Return (X, Y) of the center of cell containing provided text 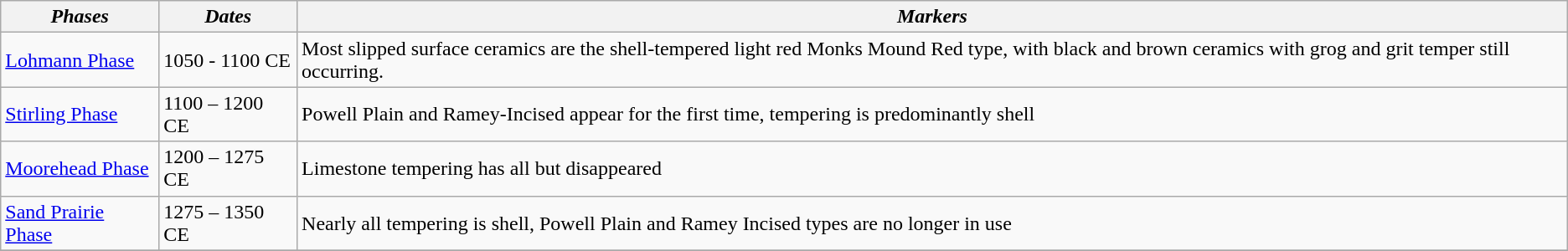
Dates (228, 17)
Powell Plain and Ramey-Incised appear for the first time, tempering is predominantly shell (933, 114)
Stirling Phase (80, 114)
Limestone tempering has all but disappeared (933, 169)
Phases (80, 17)
1100 – 1200 CE (228, 114)
Lohmann Phase (80, 60)
1050 - 1100 CE (228, 60)
Markers (933, 17)
1200 – 1275 CE (228, 169)
Sand Prairie Phase (80, 223)
Nearly all tempering is shell, Powell Plain and Ramey Incised types are no longer in use (933, 223)
1275 – 1350 CE (228, 223)
Moorehead Phase (80, 169)
